For the text-containing cell, return its midpoint in [x, y] coordinate format. 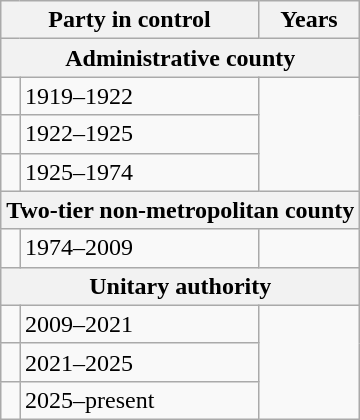
Years [309, 20]
Unitary authority [180, 286]
Two-tier non-metropolitan county [180, 210]
1919–1922 [140, 96]
2025–present [140, 400]
2021–2025 [140, 362]
Administrative county [180, 58]
1974–2009 [140, 248]
1925–1974 [140, 172]
1922–1925 [140, 134]
2009–2021 [140, 324]
Party in control [130, 20]
